Capture the cell that displays the provided text and extract its [X, Y] central coordinate. 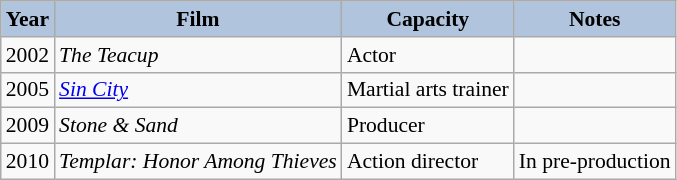
2009 [28, 126]
The Teacup [198, 55]
Producer [428, 126]
Actor [428, 55]
Year [28, 19]
2010 [28, 162]
Templar: Honor Among Thieves [198, 162]
Stone & Sand [198, 126]
Capacity [428, 19]
2002 [28, 55]
In pre-production [595, 162]
Martial arts trainer [428, 90]
Sin City [198, 90]
Action director [428, 162]
2005 [28, 90]
Film [198, 19]
Notes [595, 19]
